Provide the (x, y) coordinate of the cell's center where the given text is located.  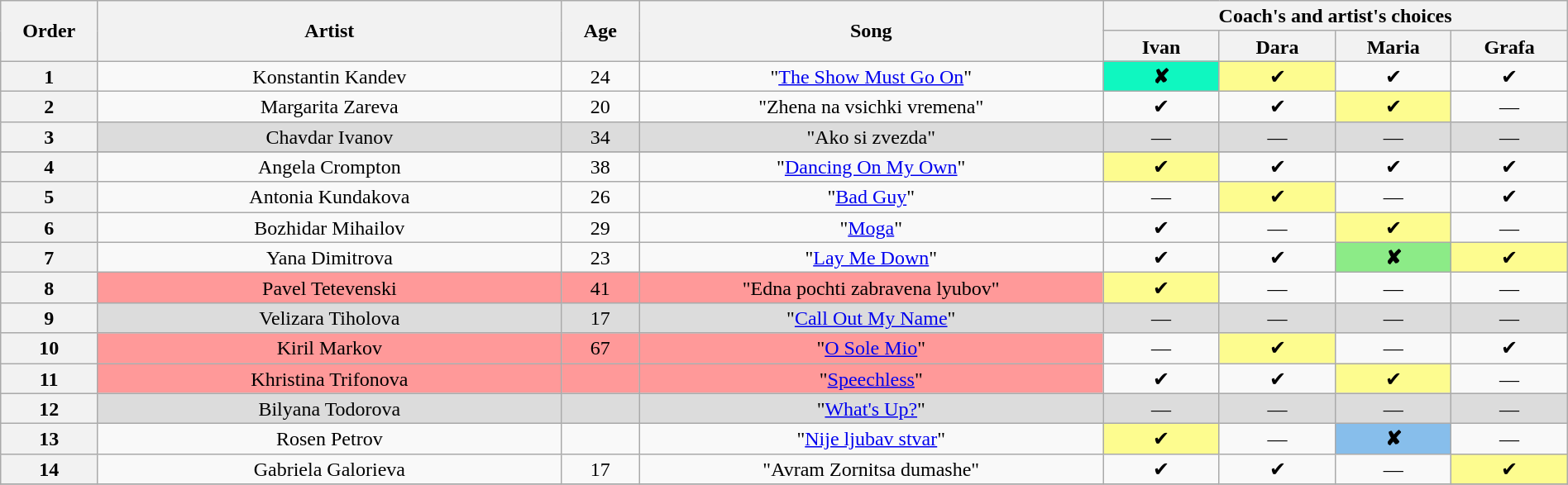
Yana Dimitrova (329, 258)
Angela Crompton (329, 167)
Kiril Markov (329, 349)
9 (50, 317)
67 (600, 349)
"Lay Me Down" (872, 258)
Bozhidar Mihailov (329, 228)
Velizara Tiholova (329, 317)
Grafa (1509, 46)
2 (50, 106)
24 (600, 76)
Chavdar Ivanov (329, 137)
34 (600, 137)
"The Show Must Go On" (872, 76)
Bilyana Todorova (329, 408)
Gabriela Galorieva (329, 469)
7 (50, 258)
"Call Out My Name" (872, 317)
Maria (1394, 46)
Song (872, 31)
13 (50, 440)
10 (50, 349)
"Avram Zornitsa dumashe" (872, 469)
29 (600, 228)
"Ako si zvezda" (872, 137)
Dara (1277, 46)
12 (50, 408)
Age (600, 31)
5 (50, 197)
Antonia Kundakova (329, 197)
Margarita Zareva (329, 106)
26 (600, 197)
1 (50, 76)
"Nije ljubav stvar" (872, 440)
23 (600, 258)
11 (50, 378)
Konstantin Kandev (329, 76)
"Zhena na vsichki vremena" (872, 106)
8 (50, 288)
Order (50, 31)
14 (50, 469)
41 (600, 288)
6 (50, 228)
Ivan (1161, 46)
"Dancing On My Own" (872, 167)
"O Sole Mio" (872, 349)
20 (600, 106)
Khristina Trifonova (329, 378)
"Moga" (872, 228)
"Speechless" (872, 378)
"Edna pochti zabravena lyubov" (872, 288)
4 (50, 167)
38 (600, 167)
3 (50, 137)
Pavel Tetevenski (329, 288)
"Bad Guy" (872, 197)
Artist (329, 31)
Coach's and artist's choices (1335, 17)
"What's Up?" (872, 408)
Rosen Petrov (329, 440)
